Find where the given text appears and provide that cell's center as (X, Y) coordinate. 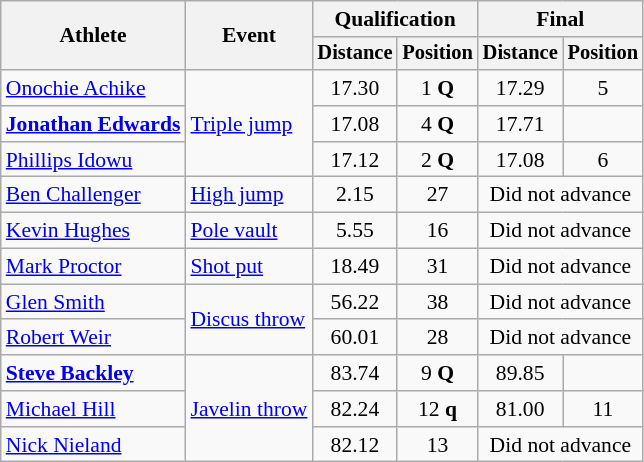
Phillips Idowu (94, 160)
5.55 (354, 231)
81.00 (520, 409)
17.30 (354, 88)
16 (437, 231)
Final (560, 19)
Event (248, 36)
82.24 (354, 409)
Triple jump (248, 124)
11 (603, 409)
17.12 (354, 160)
Qualification (394, 19)
Michael Hill (94, 409)
31 (437, 267)
Mark Proctor (94, 267)
1 Q (437, 88)
17.71 (520, 124)
56.22 (354, 302)
Discus throw (248, 320)
18.49 (354, 267)
Jonathan Edwards (94, 124)
4 Q (437, 124)
83.74 (354, 373)
Javelin throw (248, 408)
38 (437, 302)
6 (603, 160)
12 q (437, 409)
Onochie Achike (94, 88)
60.01 (354, 338)
Steve Backley (94, 373)
28 (437, 338)
9 Q (437, 373)
Athlete (94, 36)
17.29 (520, 88)
Glen Smith (94, 302)
Pole vault (248, 231)
2.15 (354, 195)
High jump (248, 195)
Robert Weir (94, 338)
2 Q (437, 160)
89.85 (520, 373)
27 (437, 195)
5 (603, 88)
Ben Challenger (94, 195)
Kevin Hughes (94, 231)
Shot put (248, 267)
